Capture the cell that displays the provided text and extract its (X, Y) central coordinate. 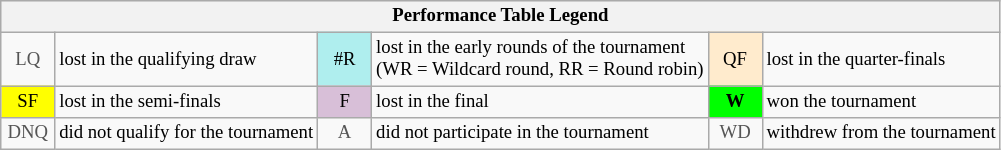
lost in the semi-finals (186, 102)
SF (28, 102)
lost in the qualifying draw (186, 60)
did not participate in the tournament (540, 134)
lost in the final (540, 102)
withdrew from the tournament (881, 134)
LQ (28, 60)
F (345, 102)
did not qualify for the tournament (186, 134)
DNQ (28, 134)
lost in the early rounds of the tournament(WR = Wildcard round, RR = Round robin) (540, 60)
QF (735, 60)
#R (345, 60)
won the tournament (881, 102)
A (345, 134)
Performance Table Legend (500, 16)
W (735, 102)
WD (735, 134)
lost in the quarter-finals (881, 60)
